Capture the cell that displays the provided text and extract its [x, y] central coordinate. 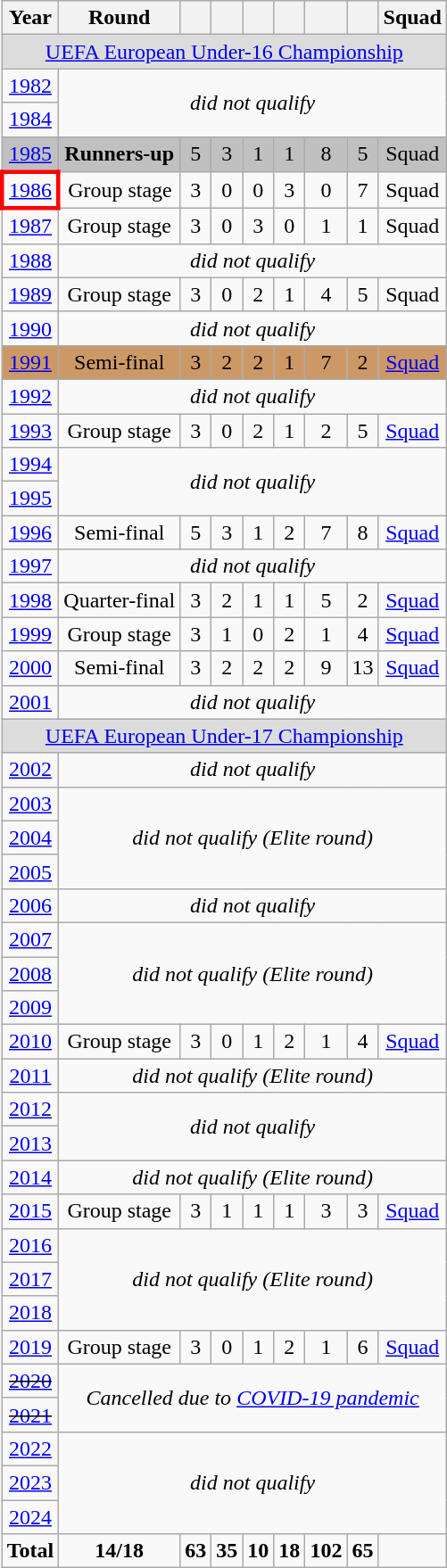
9 [327, 668]
1991 [30, 362]
2003 [30, 804]
2004 [30, 838]
1987 [30, 227]
Runners-up [120, 154]
1998 [30, 600]
6 [362, 1347]
2012 [30, 1110]
2024 [30, 1517]
1989 [30, 294]
1985 [30, 154]
2000 [30, 668]
2018 [30, 1313]
1994 [30, 465]
2015 [30, 1211]
2008 [30, 973]
UEFA European Under-16 Championship [224, 52]
1993 [30, 431]
2013 [30, 1143]
2016 [30, 1245]
2001 [30, 702]
10 [259, 1551]
1997 [30, 566]
2010 [30, 1042]
18 [289, 1551]
2020 [30, 1381]
2006 [30, 905]
Cancelled due to COVID-19 pandemic [253, 1398]
2017 [30, 1279]
2022 [30, 1448]
1999 [30, 634]
2002 [30, 770]
Year [30, 18]
2009 [30, 1008]
2023 [30, 1482]
1996 [30, 532]
2021 [30, 1415]
1995 [30, 499]
1982 [30, 86]
2019 [30, 1347]
1992 [30, 396]
Quarter-final [120, 600]
65 [362, 1551]
35 [227, 1551]
2005 [30, 871]
2007 [30, 939]
2014 [30, 1177]
1990 [30, 328]
1984 [30, 120]
Total [30, 1551]
13 [362, 668]
1986 [30, 191]
14/18 [120, 1551]
102 [327, 1551]
Round [120, 18]
1988 [30, 260]
UEFA European Under-17 Championship [224, 736]
63 [196, 1551]
2011 [30, 1076]
